Identify which cell holds the provided text, then report its [x, y] central coordinate. 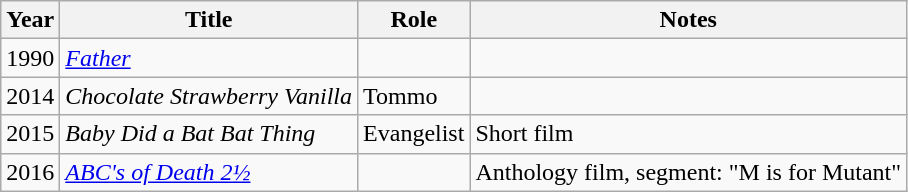
Baby Did a Bat Bat Thing [209, 134]
Title [209, 20]
Role [414, 20]
Notes [688, 20]
2015 [30, 134]
1990 [30, 58]
Evangelist [414, 134]
Tommo [414, 96]
ABC's of Death 2½ [209, 172]
Anthology film, segment: "M is for Mutant" [688, 172]
2014 [30, 96]
Short film [688, 134]
Year [30, 20]
Father [209, 58]
2016 [30, 172]
Chocolate Strawberry Vanilla [209, 96]
